Determine the [X, Y] coordinate at the center of the cell enclosing the given text.  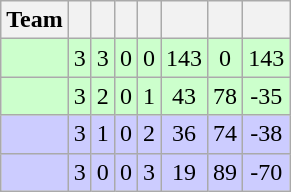
19 [184, 172]
43 [184, 96]
78 [226, 96]
-38 [266, 134]
-70 [266, 172]
74 [226, 134]
89 [226, 172]
Team [35, 20]
-35 [266, 96]
36 [184, 134]
